Detect which cell encompasses the target text, then output its [X, Y] center coordinate. 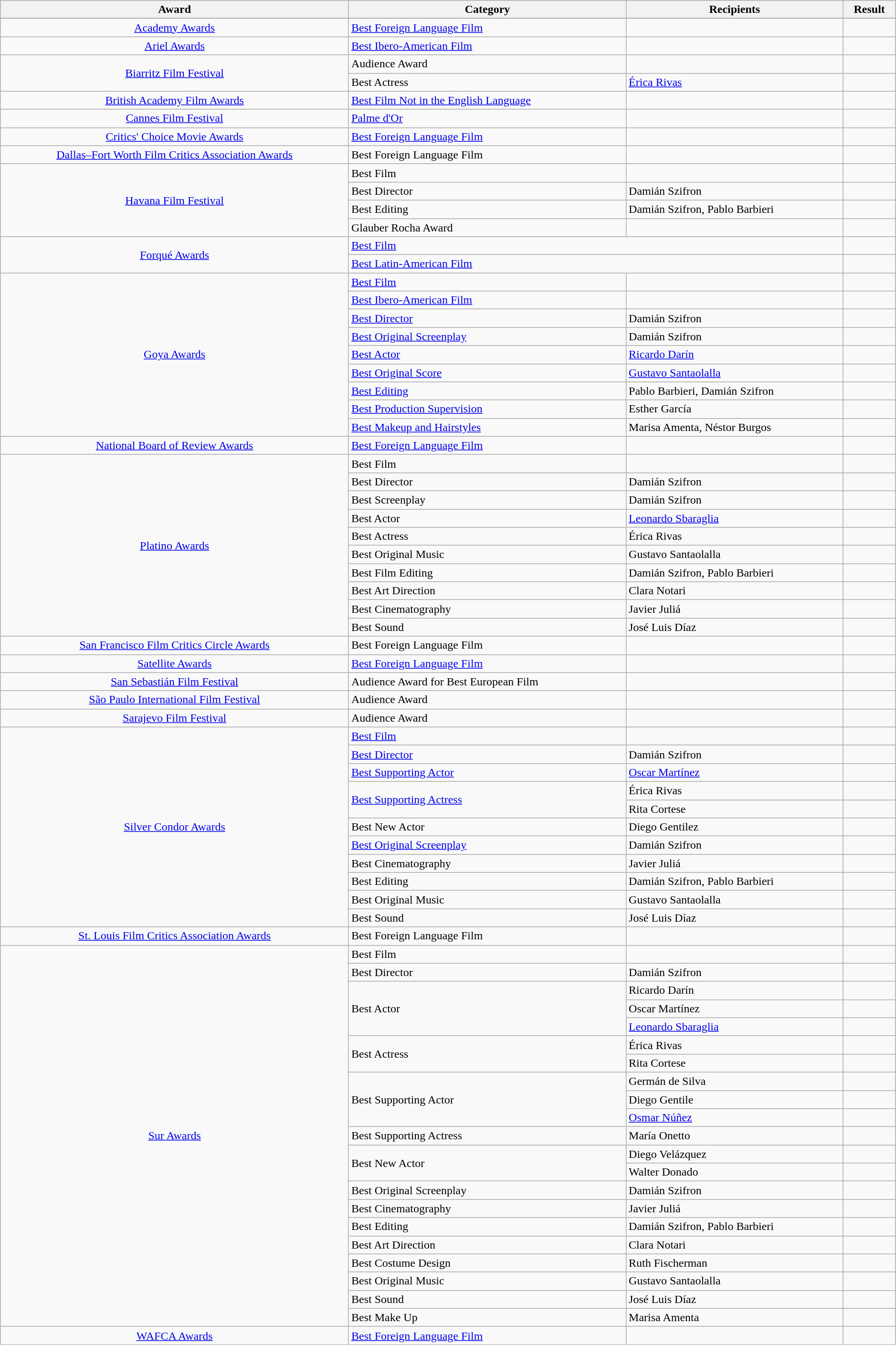
Ariel Awards [175, 46]
Ruth Fischerman [735, 1263]
Marisa Amenta [735, 1317]
Forqué Awards [175, 255]
San Sebastián Film Festival [175, 682]
Best Makeup and Hairstyles [487, 427]
Havana Film Festival [175, 200]
Critics' Choice Movie Awards [175, 137]
São Paulo International Film Festival [175, 700]
Diego Gentilez [735, 827]
Silver Condor Awards [175, 827]
Platino Awards [175, 545]
Recipients [735, 10]
Category [487, 10]
WAFCA Awards [175, 1335]
Result [869, 10]
National Board of Review Awards [175, 445]
Best Screenplay [487, 500]
Best Film Editing [487, 573]
Best Costume Design [487, 1263]
Diego Velázquez [735, 1154]
British Academy Film Awards [175, 100]
Osmar Núñez [735, 1118]
Best Original Score [487, 373]
Best Film Not in the English Language [487, 100]
Best Latin-American Film [596, 264]
Academy Awards [175, 28]
Goya Awards [175, 355]
Dallas–Fort Worth Film Critics Association Awards [175, 155]
Pablo Barbieri, Damián Szifron [735, 391]
Award [175, 10]
Germán de Silva [735, 1081]
Sarajevo Film Festival [175, 718]
Esther García [735, 409]
Glauber Rocha Award [487, 228]
Best Production Supervision [487, 409]
Cannes Film Festival [175, 118]
Best Make Up [487, 1317]
Biarritz Film Festival [175, 73]
María Onetto [735, 1136]
Audience Award for Best European Film [487, 682]
Diego Gentile [735, 1099]
Satellite Awards [175, 663]
San Francisco Film Critics Circle Awards [175, 645]
St. Louis Film Critics Association Awards [175, 936]
Marisa Amenta, Néstor Burgos [735, 427]
Palme d'Or [487, 118]
Sur Awards [175, 1136]
Walter Donado [735, 1172]
